Pinpoint the cell where the given text exists, returning its (X, Y) midpoint coordinate. 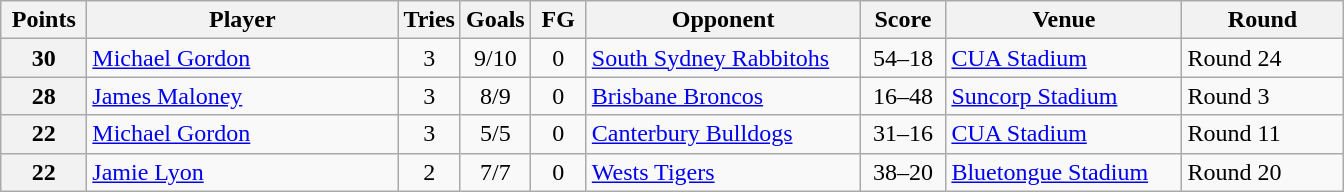
James Maloney (242, 96)
Goals (495, 20)
Player (242, 20)
Round 3 (1262, 96)
31–16 (903, 134)
Venue (1064, 20)
Round 20 (1262, 172)
Score (903, 20)
Wests Tigers (723, 172)
7/7 (495, 172)
South Sydney Rabbitohs (723, 58)
Tries (430, 20)
30 (44, 58)
Jamie Lyon (242, 172)
FG (558, 20)
Opponent (723, 20)
Canterbury Bulldogs (723, 134)
Bluetongue Stadium (1064, 172)
Brisbane Broncos (723, 96)
28 (44, 96)
2 (430, 172)
Round 24 (1262, 58)
9/10 (495, 58)
54–18 (903, 58)
Points (44, 20)
Suncorp Stadium (1064, 96)
16–48 (903, 96)
38–20 (903, 172)
Round (1262, 20)
8/9 (495, 96)
Round 11 (1262, 134)
5/5 (495, 134)
